Return [X, Y] of the center of cell containing provided text 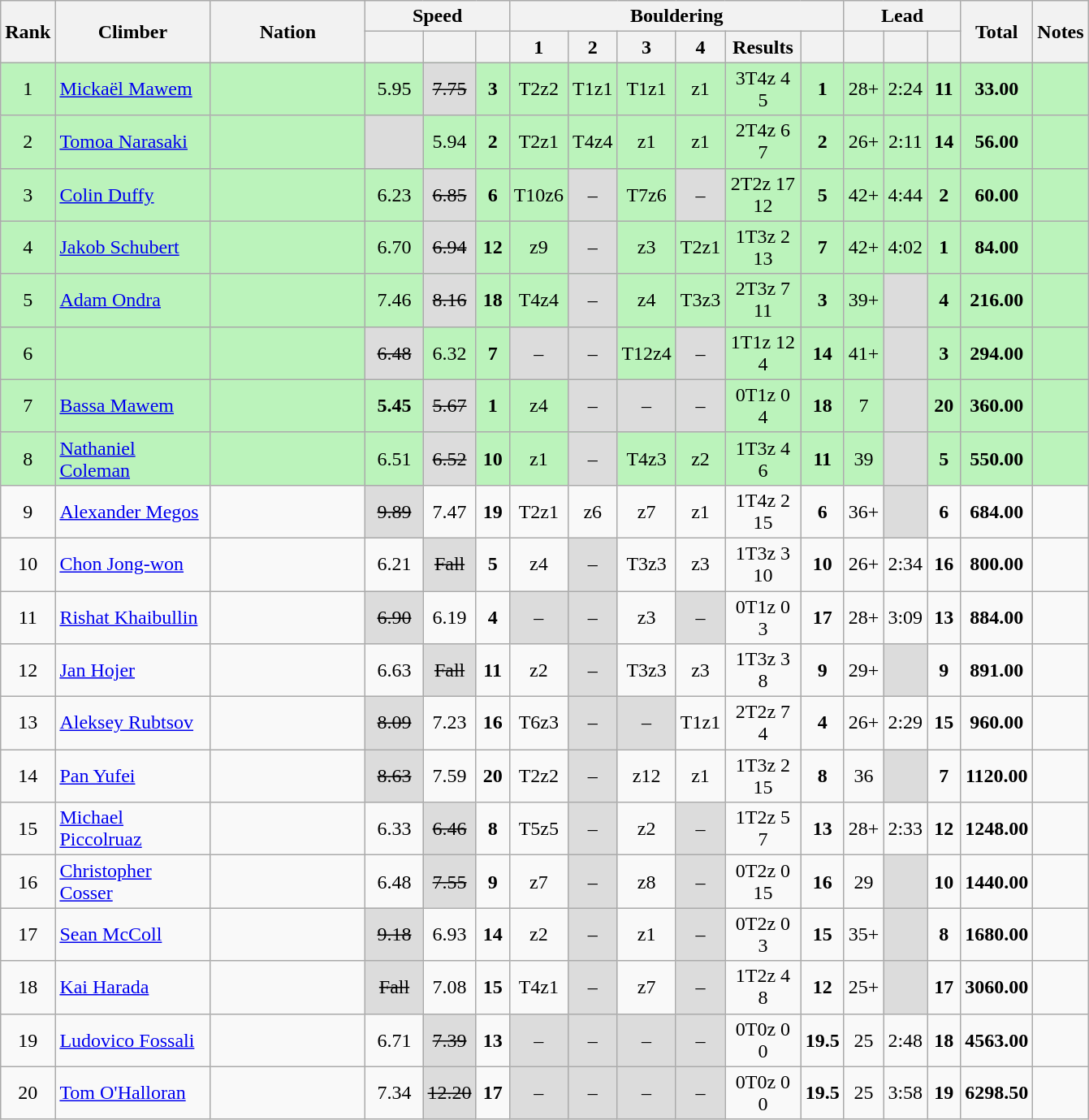
1T3z 4 6 [763, 458]
9.89 [395, 512]
2:24 [905, 89]
6.21 [395, 564]
2T2z 7 4 [763, 723]
56.00 [997, 141]
6.51 [395, 458]
6.70 [395, 247]
Bassa Mawem [133, 406]
0T2z 0 3 [763, 934]
1440.00 [997, 882]
3:09 [905, 617]
Nation [287, 32]
1T4z 2 15 [763, 512]
Lead [901, 16]
Nathaniel Coleman [133, 458]
5.67 [450, 406]
6.90 [395, 617]
Results [763, 47]
Adam Ondra [133, 301]
0T1z 0 4 [763, 406]
6.63 [395, 671]
Sean McColl [133, 934]
z9 [538, 247]
960.00 [997, 723]
12.20 [450, 1093]
1120.00 [997, 776]
Chon Jong-won [133, 564]
2:48 [905, 1040]
36+ [864, 512]
5.45 [395, 406]
7.34 [395, 1093]
41+ [864, 352]
6.85 [450, 195]
Pan Yufei [133, 776]
39+ [864, 301]
Alexander Megos [133, 512]
6.46 [450, 828]
0T1z 0 3 [763, 617]
6.93 [450, 934]
2:33 [905, 828]
216.00 [997, 301]
Mickaël Mawem [133, 89]
T6z3 [538, 723]
2T2z 17 12 [763, 195]
6.33 [395, 828]
7.55 [450, 882]
29+ [864, 671]
Colin Duffy [133, 195]
4:02 [905, 247]
3:58 [905, 1093]
2:34 [905, 564]
Kai Harada [133, 988]
3060.00 [997, 988]
1T2z 5 7 [763, 828]
891.00 [997, 671]
360.00 [997, 406]
33.00 [997, 89]
1T3z 2 13 [763, 247]
7.75 [450, 89]
Tomoa Narasaki [133, 141]
1680.00 [997, 934]
0T2z 0 15 [763, 882]
5.95 [395, 89]
294.00 [997, 352]
6.94 [450, 247]
6298.50 [997, 1093]
39 [864, 458]
T4z1 [538, 988]
8.16 [450, 301]
9.18 [395, 934]
60.00 [997, 195]
T5z5 [538, 828]
884.00 [997, 617]
Total [997, 32]
550.00 [997, 458]
Rank [28, 32]
Rishat Khaibullin [133, 617]
1T3z 2 15 [763, 776]
8.63 [395, 776]
Christopher Cosser [133, 882]
2T4z 6 7 [763, 141]
T10z6 [538, 195]
1T1z 12 4 [763, 352]
6.32 [450, 352]
7.23 [450, 723]
z8 [646, 882]
4:44 [905, 195]
Ludovico Fossali [133, 1040]
Jakob Schubert [133, 247]
6.19 [450, 617]
36 [864, 776]
Notes [1061, 32]
z6 [593, 512]
25+ [864, 988]
29 [864, 882]
5.94 [450, 141]
Michael Piccolruaz [133, 828]
1T3z 3 10 [763, 564]
7.08 [450, 988]
T7z6 [646, 195]
1T3z 3 8 [763, 671]
4563.00 [997, 1040]
3T4z 4 5 [763, 89]
2:11 [905, 141]
7.59 [450, 776]
2T3z 7 11 [763, 301]
7.39 [450, 1040]
Climber [133, 32]
1T2z 4 8 [763, 988]
6.23 [395, 195]
7.46 [395, 301]
Speed [437, 16]
1248.00 [997, 828]
Jan Hojer [133, 671]
z12 [646, 776]
T12z4 [646, 352]
6.52 [450, 458]
Bouldering [676, 16]
Aleksey Rubtsov [133, 723]
8.09 [395, 723]
Tom O'Halloran [133, 1093]
6.71 [395, 1040]
84.00 [997, 247]
800.00 [997, 564]
7.47 [450, 512]
2:29 [905, 723]
T4z3 [646, 458]
35+ [864, 934]
684.00 [997, 512]
